Output the [X, Y] coordinate of the center of the cell containing the given text.  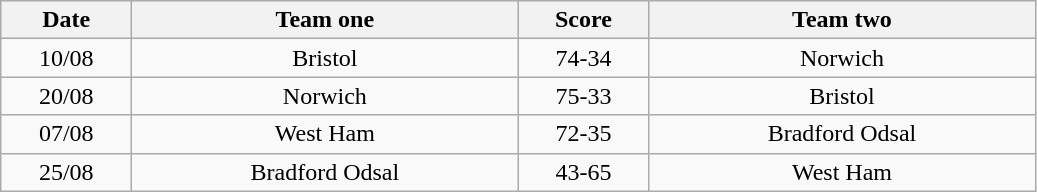
Score [584, 20]
43-65 [584, 172]
Team one [325, 20]
25/08 [66, 172]
20/08 [66, 96]
72-35 [584, 134]
75-33 [584, 96]
Team two [842, 20]
Date [66, 20]
07/08 [66, 134]
74-34 [584, 58]
10/08 [66, 58]
